Detect which cell encompasses the target text, then output its (X, Y) center coordinate. 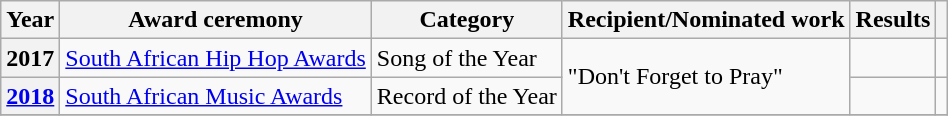
2018 (30, 96)
2017 (30, 58)
Award ceremony (216, 20)
"Don't Forget to Pray" (706, 77)
Year (30, 20)
Record of the Year (466, 96)
Recipient/Nominated work (706, 20)
Category (466, 20)
South African Music Awards (216, 96)
Song of the Year (466, 58)
South African Hip Hop Awards (216, 58)
Results (893, 20)
